Output the (X, Y) coordinate of the center of the cell containing the given text.  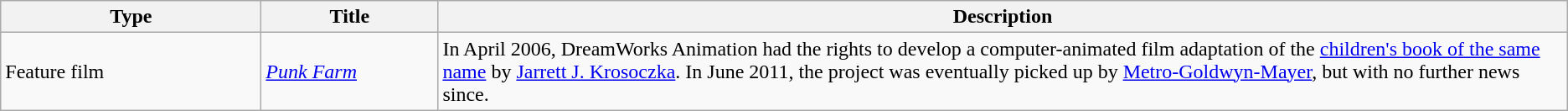
Title (350, 17)
Feature film (131, 71)
Description (1003, 17)
Punk Farm (350, 71)
Type (131, 17)
